Locate the cell with the specified text and output its [x, y] center coordinate. 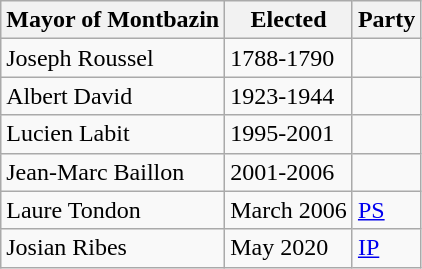
Party [386, 20]
March 2006 [289, 210]
IP [386, 248]
Albert David [113, 96]
Mayor of Montbazin [113, 20]
2001-2006 [289, 172]
May 2020 [289, 248]
Laure Tondon [113, 210]
Elected [289, 20]
Josian Ribes [113, 248]
Lucien Labit [113, 134]
Joseph Roussel [113, 58]
1923-1944 [289, 96]
1788-1790 [289, 58]
PS [386, 210]
Jean-Marc Baillon [113, 172]
1995-2001 [289, 134]
